Return [x, y] of the center of cell containing provided text 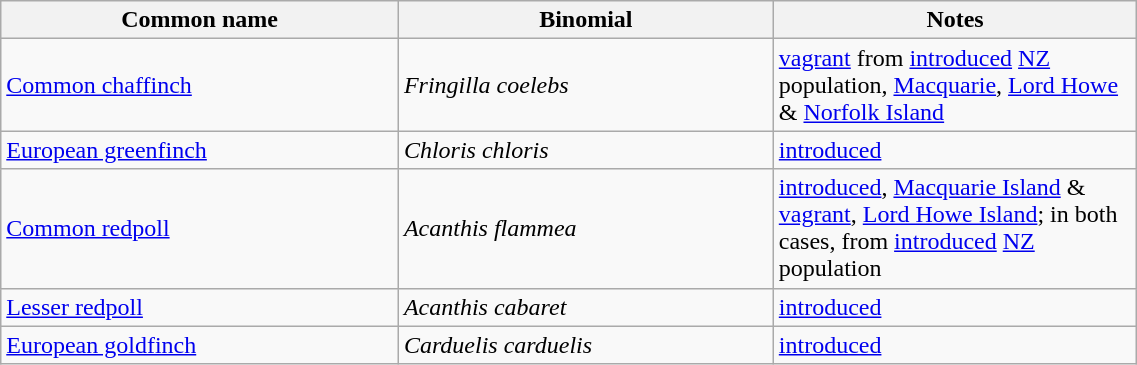
Common redpoll [200, 228]
vagrant from introduced NZ population, Macquarie, Lord Howe & Norfolk Island [955, 85]
Acanthis flammea [586, 228]
European greenfinch [200, 150]
Chloris chloris [586, 150]
Common name [200, 20]
European goldfinch [200, 345]
Binomial [586, 20]
Notes [955, 20]
Common chaffinch [200, 85]
Carduelis carduelis [586, 345]
Lesser redpoll [200, 307]
Acanthis cabaret [586, 307]
introduced, Macquarie Island & vagrant, Lord Howe Island; in both cases, from introduced NZ population [955, 228]
Fringilla coelebs [586, 85]
